Find where the given text appears and provide that cell's center as [X, Y] coordinate. 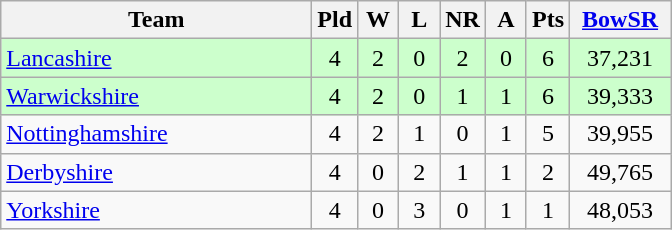
BowSR [620, 20]
49,765 [620, 172]
A [506, 20]
39,955 [620, 134]
Pts [548, 20]
W [378, 20]
5 [548, 134]
48,053 [620, 210]
3 [420, 210]
Warwickshire [156, 96]
Pld [335, 20]
Team [156, 20]
NR [463, 20]
L [420, 20]
Yorkshire [156, 210]
Nottinghamshire [156, 134]
37,231 [620, 58]
39,333 [620, 96]
Derbyshire [156, 172]
Lancashire [156, 58]
